For the text-containing cell, return its midpoint in [X, Y] coordinate format. 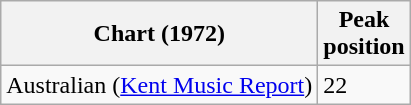
Peakposition [364, 34]
Australian (Kent Music Report) [160, 85]
22 [364, 85]
Chart (1972) [160, 34]
